Locate the cell with the specified text and output its [x, y] center coordinate. 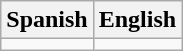
English [137, 20]
Spanish [47, 20]
